From the cell containing the given text, extract its center point as (X, Y) coordinate. 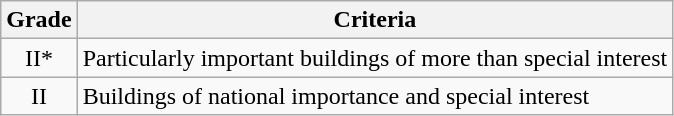
Grade (39, 20)
Criteria (375, 20)
II* (39, 58)
II (39, 96)
Particularly important buildings of more than special interest (375, 58)
Buildings of national importance and special interest (375, 96)
